From the cell containing the given text, extract its center point as (X, Y) coordinate. 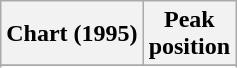
Chart (1995) (72, 34)
Peakposition (189, 34)
